Pinpoint the cell where the given text exists, returning its [X, Y] midpoint coordinate. 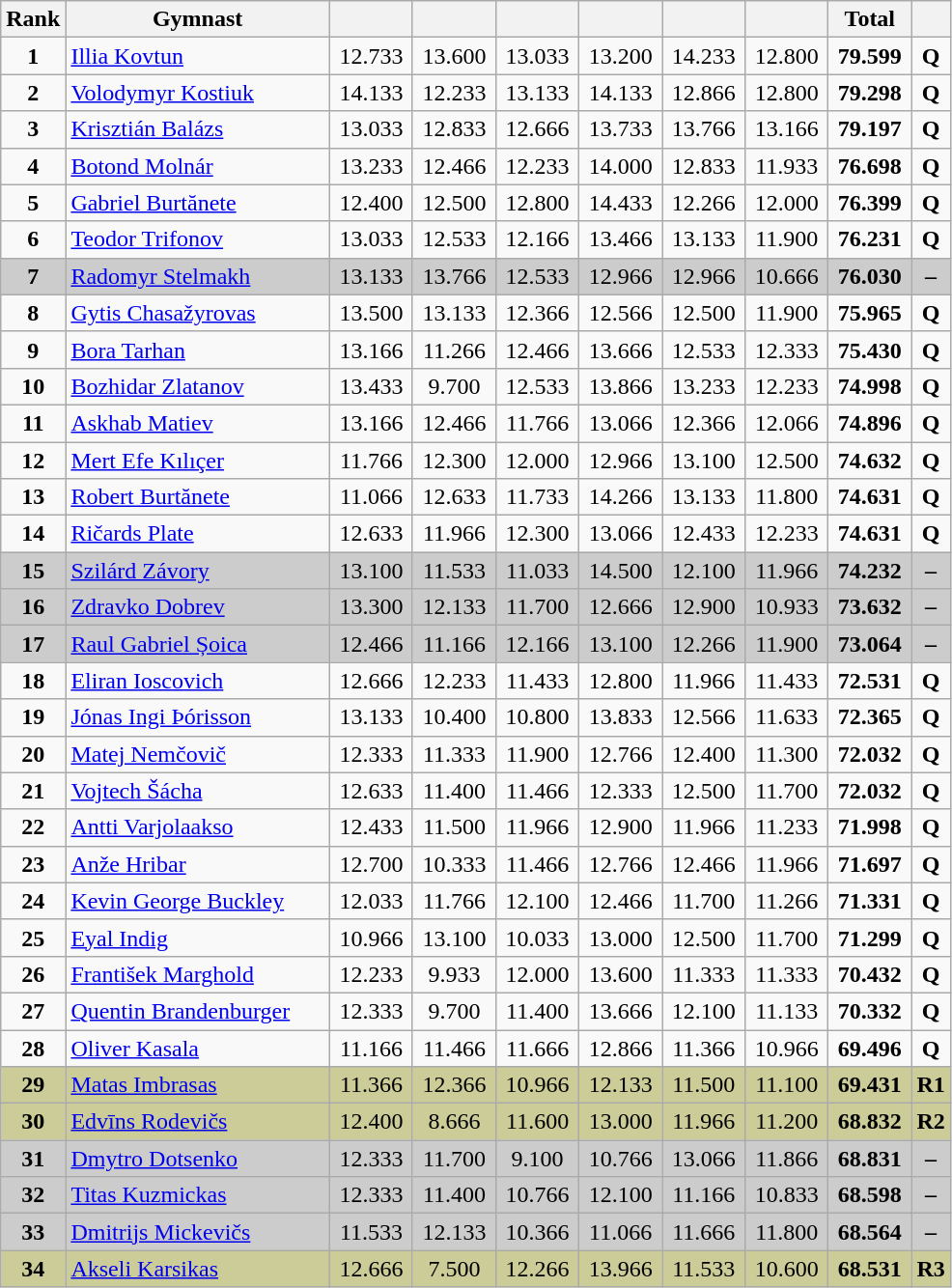
13.433 [371, 386]
72.365 [870, 717]
9.100 [538, 1159]
11.033 [538, 571]
Botond Molnár [198, 166]
7 [33, 276]
Matej Nemčovič [198, 754]
23 [33, 864]
29 [33, 1085]
68.831 [870, 1159]
14.000 [621, 166]
13.966 [621, 1269]
12.033 [371, 901]
71.331 [870, 901]
71.299 [870, 938]
Bozhidar Zlatanov [198, 386]
11.233 [787, 827]
10.033 [538, 938]
70.432 [870, 974]
10.933 [787, 607]
74.232 [870, 571]
12.700 [371, 864]
68.832 [870, 1122]
69.431 [870, 1085]
Jónas Ingi Þórisson [198, 717]
Akseli Karsikas [198, 1269]
Bora Tarhan [198, 350]
69.496 [870, 1048]
13.866 [621, 386]
13.833 [621, 717]
11.133 [787, 1011]
14 [33, 534]
10.400 [454, 717]
72.531 [870, 681]
31 [33, 1159]
Kevin George Buckley [198, 901]
12 [33, 461]
Ričards Plate [198, 534]
71.998 [870, 827]
10.333 [454, 864]
Dmitrijs Mickevičs [198, 1232]
Raul Gabriel Șoica [198, 644]
12.066 [787, 423]
73.064 [870, 644]
Mert Efe Kılıçer [198, 461]
Matas Imbrasas [198, 1085]
76.399 [870, 203]
79.599 [870, 56]
Gabriel Burtănete [198, 203]
33 [33, 1232]
2 [33, 93]
Gymnast [198, 19]
13 [33, 497]
8.666 [454, 1122]
11.200 [787, 1122]
11.866 [787, 1159]
75.430 [870, 350]
13.200 [621, 56]
34 [33, 1269]
Vojtech Šácha [198, 791]
Eyal Indig [198, 938]
76.698 [870, 166]
Robert Burtănete [198, 497]
16 [33, 607]
Total [870, 19]
73.632 [870, 607]
5 [33, 203]
František Marghold [198, 974]
11.300 [787, 754]
10.366 [538, 1232]
10.666 [787, 276]
21 [33, 791]
Radomyr Stelmakh [198, 276]
13.733 [621, 129]
Askhab Matiev [198, 423]
Edvīns Rodevičs [198, 1122]
Krisztián Balázs [198, 129]
10.800 [538, 717]
Anže Hribar [198, 864]
Teodor Trifonov [198, 239]
11.600 [538, 1122]
25 [33, 938]
79.197 [870, 129]
13.466 [621, 239]
14.233 [704, 56]
74.998 [870, 386]
Dmytro Dotsenko [198, 1159]
18 [33, 681]
1 [33, 56]
11.933 [787, 166]
20 [33, 754]
9 [33, 350]
13.500 [371, 313]
27 [33, 1011]
Szilárd Závory [198, 571]
11.733 [538, 497]
71.697 [870, 864]
Illia Kovtun [198, 56]
15 [33, 571]
Gytis Chasažyrovas [198, 313]
28 [33, 1048]
Rank [33, 19]
Titas Kuzmickas [198, 1195]
Oliver Kasala [198, 1048]
74.896 [870, 423]
30 [33, 1122]
10 [33, 386]
76.231 [870, 239]
Antti Varjolaakso [198, 827]
17 [33, 644]
70.332 [870, 1011]
6 [33, 239]
79.298 [870, 93]
11.633 [787, 717]
7.500 [454, 1269]
R2 [931, 1122]
22 [33, 827]
R1 [931, 1085]
8 [33, 313]
3 [33, 129]
19 [33, 717]
32 [33, 1195]
76.030 [870, 276]
4 [33, 166]
14.266 [621, 497]
9.933 [454, 974]
11.100 [787, 1085]
Quentin Brandenburger [198, 1011]
14.433 [621, 203]
10.600 [787, 1269]
Eliran Ioscovich [198, 681]
14.500 [621, 571]
R3 [931, 1269]
68.564 [870, 1232]
Zdravko Dobrev [198, 607]
Volodymyr Kostiuk [198, 93]
13.300 [371, 607]
12.733 [371, 56]
68.531 [870, 1269]
24 [33, 901]
75.965 [870, 313]
11 [33, 423]
68.598 [870, 1195]
74.632 [870, 461]
10.833 [787, 1195]
26 [33, 974]
